Scan for the cell matching the given text and deliver its [x, y] coordinate at center. 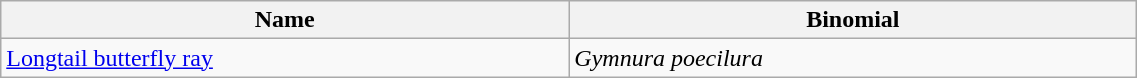
Gymnura poecilura [853, 58]
Name [285, 20]
Longtail butterfly ray [285, 58]
Binomial [853, 20]
